Determine the (x, y) coordinate at the center of the cell enclosing the given text.  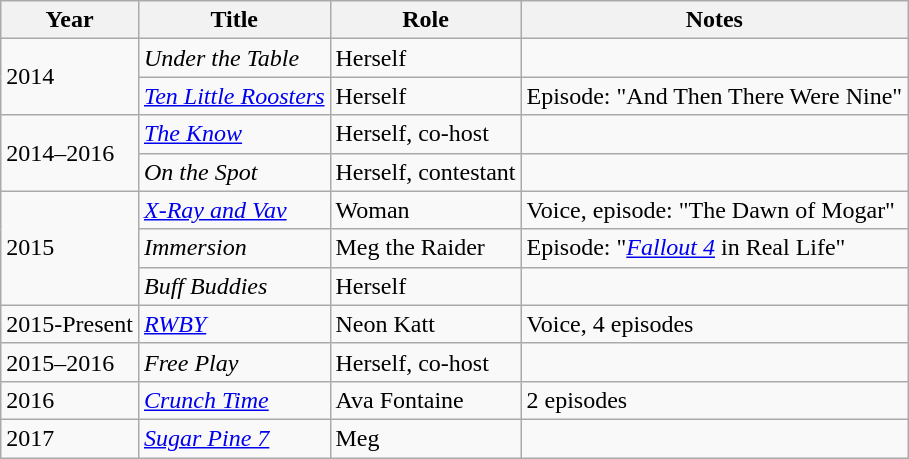
Under the Table (234, 58)
2016 (70, 400)
Woman (426, 210)
Herself, contestant (426, 172)
Meg (426, 438)
2017 (70, 438)
2015 (70, 248)
Episode: "Fallout 4 in Real Life" (714, 248)
On the Spot (234, 172)
2014 (70, 77)
Free Play (234, 362)
Immersion (234, 248)
The Know (234, 134)
Ava Fontaine (426, 400)
Title (234, 20)
Ten Little Roosters (234, 96)
2014–2016 (70, 153)
Episode: "And Then There Were Nine" (714, 96)
2 episodes (714, 400)
Neon Katt (426, 324)
RWBY (234, 324)
Crunch Time (234, 400)
Year (70, 20)
Sugar Pine 7 (234, 438)
Voice, 4 episodes (714, 324)
Buff Buddies (234, 286)
Meg the Raider (426, 248)
Notes (714, 20)
X-Ray and Vav (234, 210)
Voice, episode: "The Dawn of Mogar" (714, 210)
2015-Present (70, 324)
2015–2016 (70, 362)
Role (426, 20)
